Detect which cell encompasses the target text, then output its (X, Y) center coordinate. 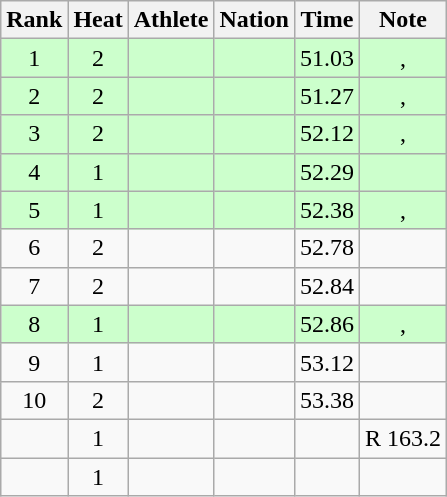
8 (34, 324)
Time (326, 20)
51.27 (326, 96)
52.84 (326, 286)
7 (34, 286)
R 163.2 (402, 438)
9 (34, 362)
5 (34, 210)
52.86 (326, 324)
52.38 (326, 210)
6 (34, 248)
51.03 (326, 58)
3 (34, 134)
52.12 (326, 134)
53.38 (326, 400)
4 (34, 172)
Athlete (171, 20)
53.12 (326, 362)
Nation (254, 20)
10 (34, 400)
Heat (98, 20)
52.29 (326, 172)
Note (402, 20)
52.78 (326, 248)
Rank (34, 20)
